Pinpoint the cell where the given text exists, returning its (X, Y) midpoint coordinate. 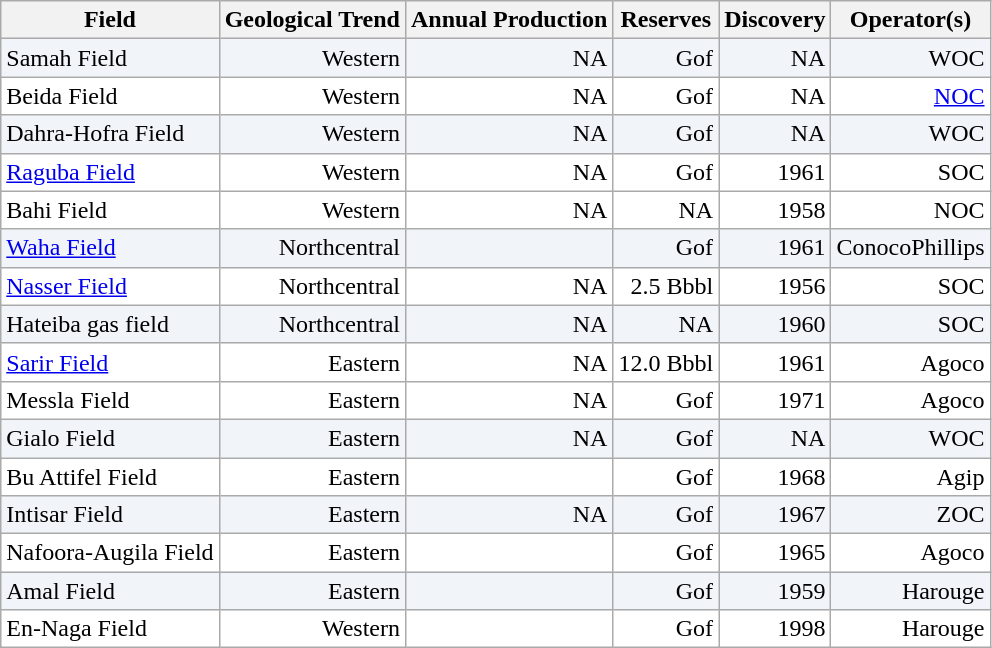
Bahi Field (110, 210)
12.0 Bbbl (666, 362)
Reserves (666, 20)
Gialo Field (110, 438)
ConocoPhillips (910, 248)
Bu Attifel Field (110, 477)
1971 (775, 400)
1968 (775, 477)
1967 (775, 515)
Intisar Field (110, 515)
Amal Field (110, 591)
Nafoora-Augila Field (110, 553)
1965 (775, 553)
1956 (775, 286)
Sarir Field (110, 362)
En-Naga Field (110, 629)
Raguba Field (110, 172)
Geological Trend (312, 20)
Samah Field (110, 58)
Operator(s) (910, 20)
Waha Field (110, 248)
Annual Production (508, 20)
Dahra-Hofra Field (110, 134)
ZOC (910, 515)
Nasser Field (110, 286)
Hateiba gas field (110, 324)
1959 (775, 591)
2.5 Bbbl (666, 286)
Messla Field (110, 400)
1958 (775, 210)
1960 (775, 324)
Field (110, 20)
Discovery (775, 20)
Agip (910, 477)
1998 (775, 629)
Beida Field (110, 96)
